Scan for the cell matching the given text and deliver its (X, Y) coordinate at center. 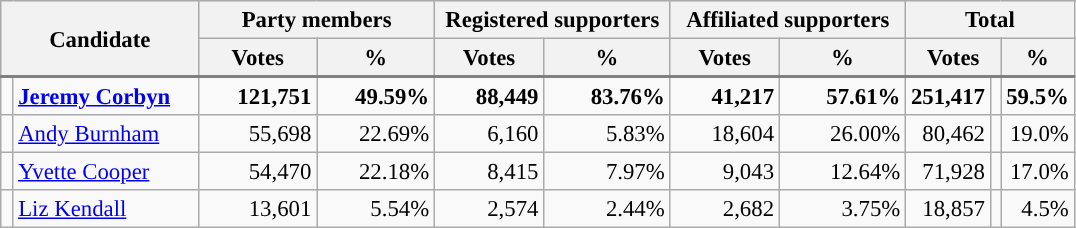
3.75% (842, 209)
7.97% (607, 172)
49.59% (376, 96)
18,604 (724, 134)
Yvette Cooper (106, 172)
59.5% (1038, 96)
Candidate (100, 39)
6,160 (488, 134)
54,470 (258, 172)
71,928 (948, 172)
Registered supporters (552, 20)
55,698 (258, 134)
5.54% (376, 209)
8,415 (488, 172)
41,217 (724, 96)
Liz Kendall (106, 209)
2,682 (724, 209)
88,449 (488, 96)
19.0% (1038, 134)
18,857 (948, 209)
17.0% (1038, 172)
Jeremy Corbyn (106, 96)
9,043 (724, 172)
22.69% (376, 134)
5.83% (607, 134)
Andy Burnham (106, 134)
251,417 (948, 96)
83.76% (607, 96)
2,574 (488, 209)
Party members (317, 20)
Total (990, 20)
121,751 (258, 96)
26.00% (842, 134)
57.61% (842, 96)
80,462 (948, 134)
13,601 (258, 209)
2.44% (607, 209)
Affiliated supporters (788, 20)
12.64% (842, 172)
22.18% (376, 172)
4.5% (1038, 209)
